Capture the cell that displays the provided text and extract its (x, y) central coordinate. 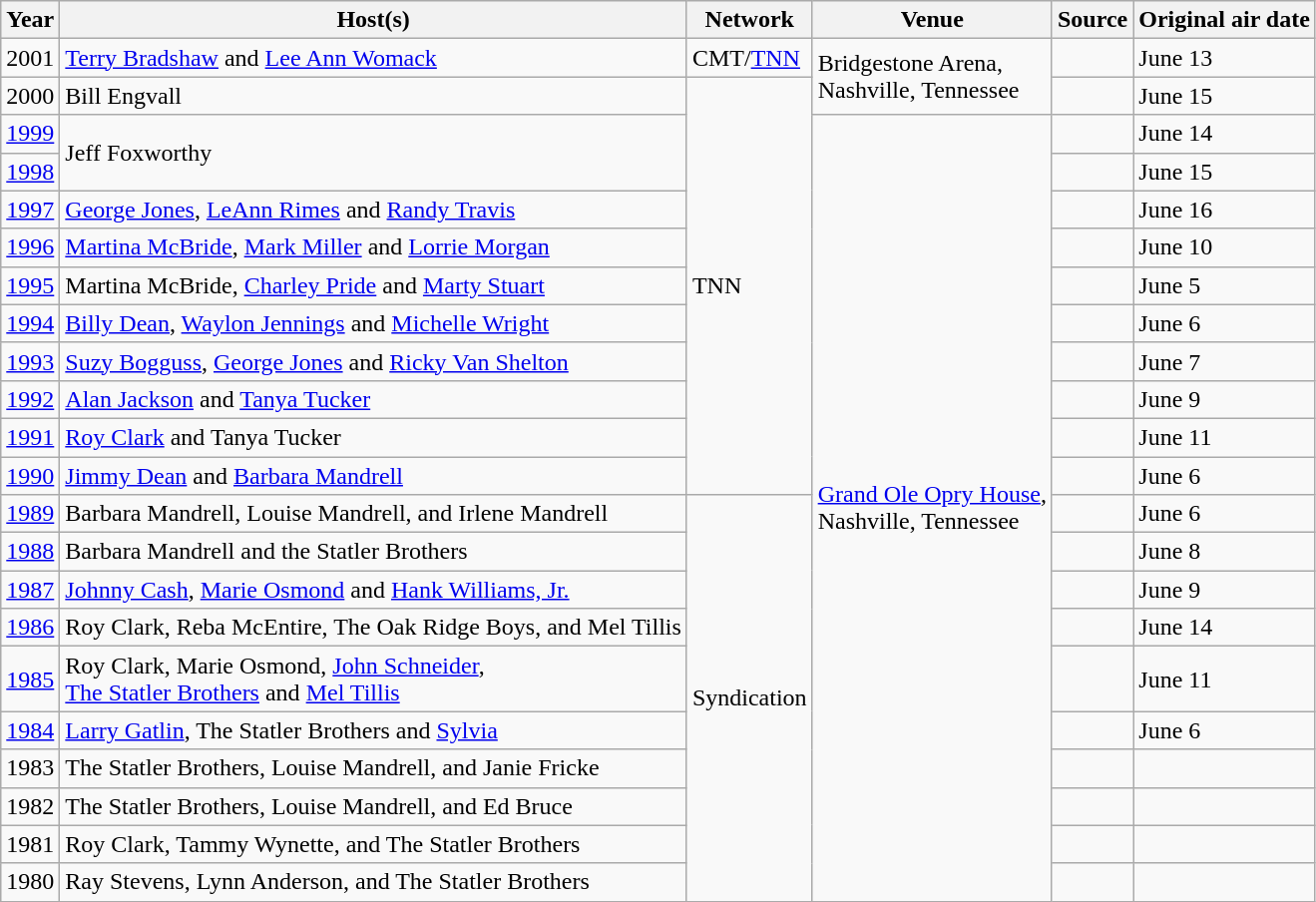
Roy Clark, Tammy Wynette, and The Statler Brothers (373, 844)
Terry Bradshaw and Lee Ann Womack (373, 58)
Network (749, 20)
June 7 (1225, 361)
1991 (30, 437)
Ray Stevens, Lynn Anderson, and The Statler Brothers (373, 882)
Alan Jackson and Tanya Tucker (373, 399)
1997 (30, 210)
1982 (30, 806)
Venue (932, 20)
June 16 (1225, 210)
Bridgestone Arena,Nashville, Tennessee (932, 77)
The Statler Brothers, Louise Mandrell, and Ed Bruce (373, 806)
The Statler Brothers, Louise Mandrell, and Janie Fricke (373, 768)
Source (1092, 20)
Larry Gatlin, The Statler Brothers and Sylvia (373, 730)
1999 (30, 134)
2001 (30, 58)
1998 (30, 172)
1985 (30, 678)
Grand Ole Opry House,Nashville, Tennessee (932, 508)
Barbara Mandrell and the Statler Brothers (373, 552)
1981 (30, 844)
2000 (30, 96)
1992 (30, 399)
Syndication (749, 698)
1989 (30, 514)
Suzy Bogguss, George Jones and Ricky Van Shelton (373, 361)
Year (30, 20)
Johnny Cash, Marie Osmond and Hank Williams, Jr. (373, 590)
Martina McBride, Mark Miller and Lorrie Morgan (373, 247)
1980 (30, 882)
Roy Clark, Marie Osmond, John Schneider,The Statler Brothers and Mel Tillis (373, 678)
1988 (30, 552)
Roy Clark, Reba McEntire, The Oak Ridge Boys, and Mel Tillis (373, 628)
1996 (30, 247)
Jeff Foxworthy (373, 153)
1987 (30, 590)
Original air date (1225, 20)
1994 (30, 323)
June 10 (1225, 247)
Jimmy Dean and Barbara Mandrell (373, 476)
Bill Engvall (373, 96)
1995 (30, 285)
1983 (30, 768)
1993 (30, 361)
Barbara Mandrell, Louise Mandrell, and Irlene Mandrell (373, 514)
George Jones, LeAnn Rimes and Randy Travis (373, 210)
1984 (30, 730)
TNN (749, 285)
Martina McBride, Charley Pride and Marty Stuart (373, 285)
June 13 (1225, 58)
1986 (30, 628)
June 5 (1225, 285)
CMT/TNN (749, 58)
June 8 (1225, 552)
Host(s) (373, 20)
Roy Clark and Tanya Tucker (373, 437)
1990 (30, 476)
Billy Dean, Waylon Jennings and Michelle Wright (373, 323)
